Output the (x, y) coordinate of the center of the cell containing the given text.  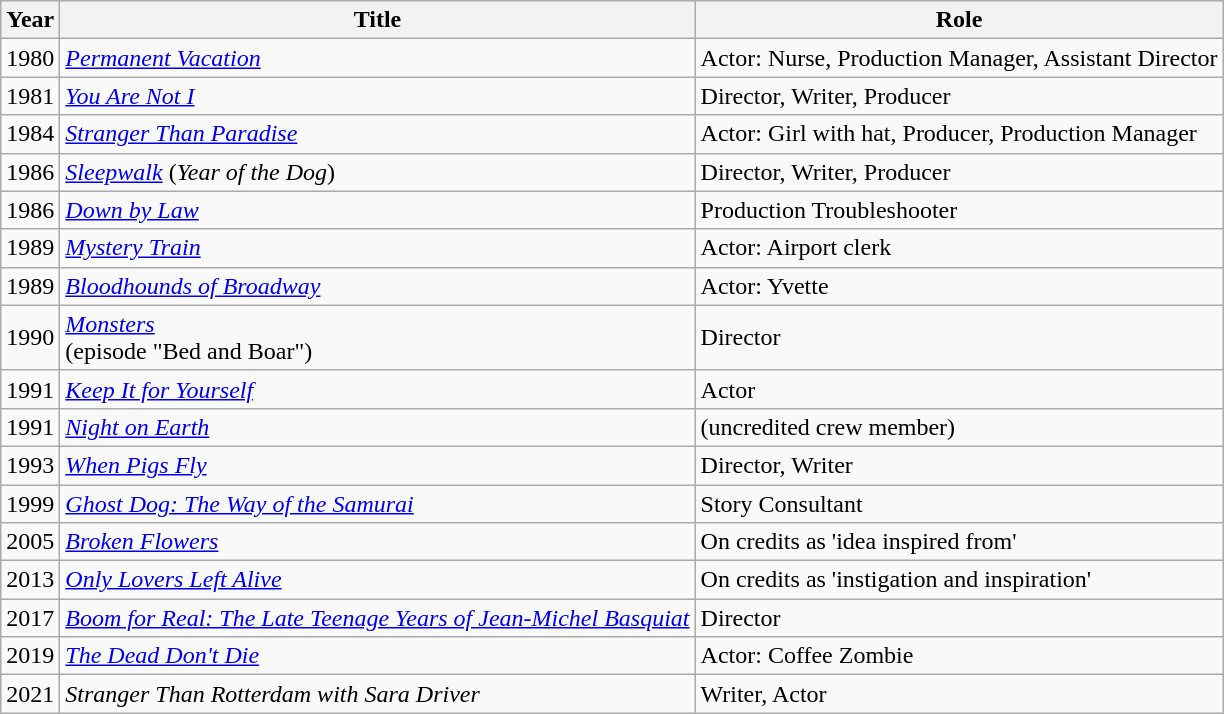
1993 (30, 465)
2013 (30, 580)
Actor: Yvette (959, 286)
1999 (30, 503)
On credits as 'instigation and inspiration' (959, 580)
Only Lovers Left Alive (378, 580)
Stranger Than Paradise (378, 134)
Monsters(episode "Bed and Boar") (378, 338)
2021 (30, 694)
Year (30, 20)
1984 (30, 134)
Night on Earth (378, 427)
2005 (30, 542)
Keep It for Yourself (378, 389)
Production Troubleshooter (959, 210)
Ghost Dog: The Way of the Samurai (378, 503)
2017 (30, 618)
2019 (30, 656)
Role (959, 20)
Director, Writer (959, 465)
Bloodhounds of Broadway (378, 286)
(uncredited crew member) (959, 427)
Writer, Actor (959, 694)
1990 (30, 338)
When Pigs Fly (378, 465)
Actor: Girl with hat, Producer, Production Manager (959, 134)
Title (378, 20)
Boom for Real: The Late Teenage Years of Jean-Michel Basquiat (378, 618)
Broken Flowers (378, 542)
On credits as 'idea inspired from' (959, 542)
Stranger Than Rotterdam with Sara Driver (378, 694)
Sleepwalk (Year of the Dog) (378, 172)
The Dead Don't Die (378, 656)
Actor: Airport clerk (959, 248)
1980 (30, 58)
Actor: Nurse, Production Manager, Assistant Director (959, 58)
Permanent Vacation (378, 58)
Story Consultant (959, 503)
1981 (30, 96)
Mystery Train (378, 248)
Actor (959, 389)
You Are Not I (378, 96)
Actor: Coffee Zombie (959, 656)
Down by Law (378, 210)
